Pinpoint the cell where the given text exists, returning its (x, y) midpoint coordinate. 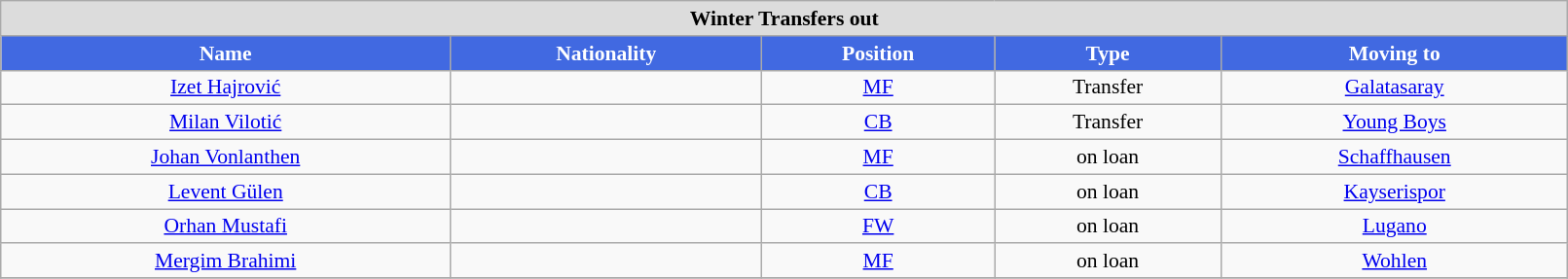
Mergim Brahimi (226, 262)
Name (226, 53)
Nationality (606, 53)
Type (1108, 53)
Position (878, 53)
Orhan Mustafi (226, 227)
Winter Transfers out (784, 18)
Izet Hajrović (226, 87)
Wohlen (1395, 262)
Kayserispor (1395, 192)
FW (878, 227)
Schaffhausen (1395, 157)
Moving to (1395, 53)
Lugano (1395, 227)
Johan Vonlanthen (226, 157)
Milan Vilotić (226, 122)
Levent Gülen (226, 192)
Galatasaray (1395, 87)
Young Boys (1395, 122)
